Identify which cell holds the provided text, then report its (x, y) central coordinate. 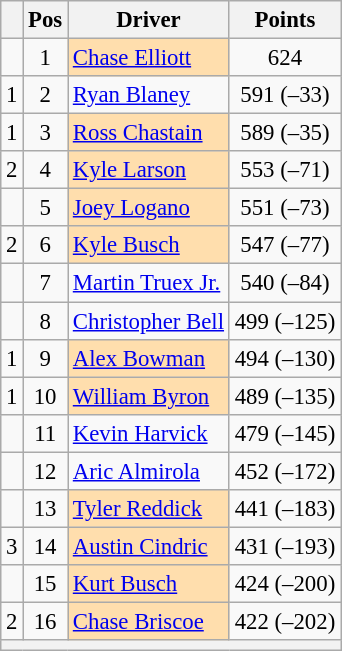
479 (–145) (284, 433)
7 (46, 283)
4 (46, 170)
540 (–84) (284, 283)
Christopher Bell (149, 321)
499 (–125) (284, 321)
624 (284, 58)
424 (–200) (284, 584)
Joey Logano (149, 208)
9 (46, 358)
589 (–35) (284, 133)
422 (–202) (284, 621)
Ross Chastain (149, 133)
591 (–33) (284, 95)
16 (46, 621)
15 (46, 584)
13 (46, 509)
Tyler Reddick (149, 509)
553 (–71) (284, 170)
Kyle Larson (149, 170)
Pos (46, 20)
Chase Elliott (149, 58)
14 (46, 546)
Driver (149, 20)
441 (–183) (284, 509)
551 (–73) (284, 208)
Kurt Busch (149, 584)
431 (–193) (284, 546)
Aric Almirola (149, 471)
11 (46, 433)
6 (46, 245)
Ryan Blaney (149, 95)
494 (–130) (284, 358)
547 (–77) (284, 245)
5 (46, 208)
Chase Briscoe (149, 621)
8 (46, 321)
Alex Bowman (149, 358)
Martin Truex Jr. (149, 283)
452 (–172) (284, 471)
Kyle Busch (149, 245)
Kevin Harvick (149, 433)
489 (–135) (284, 396)
William Byron (149, 396)
12 (46, 471)
Austin Cindric (149, 546)
Points (284, 20)
10 (46, 396)
